Extract the [x, y] coordinate from the center of the cell holding the provided text.  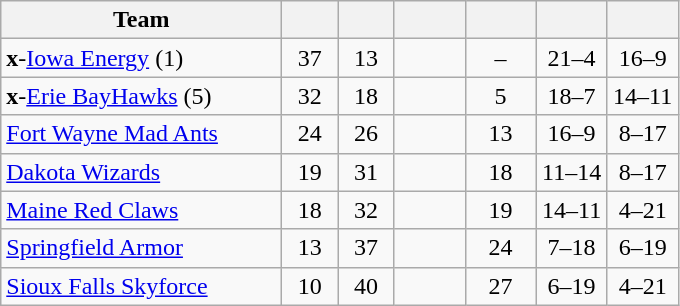
Maine Red Claws [142, 210]
x-Erie BayHawks (5) [142, 96]
27 [500, 286]
– [500, 58]
26 [366, 134]
31 [366, 172]
7–18 [572, 248]
Fort Wayne Mad Ants [142, 134]
11–14 [572, 172]
10 [310, 286]
x-Iowa Energy (1) [142, 58]
Springfield Armor [142, 248]
18–7 [572, 96]
Dakota Wizards [142, 172]
21–4 [572, 58]
5 [500, 96]
Sioux Falls Skyforce [142, 286]
Team [142, 20]
40 [366, 286]
